Return the [X, Y] coordinate for the center point of the cell that contains the specified text.  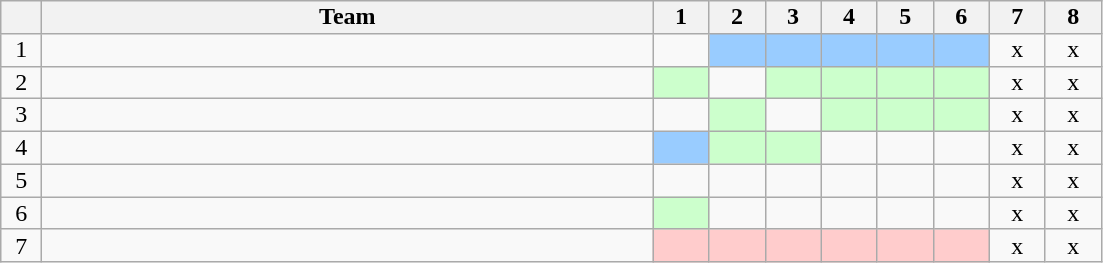
Team [348, 18]
8 [1073, 18]
